Find where the given text appears and provide that cell's center as [x, y] coordinate. 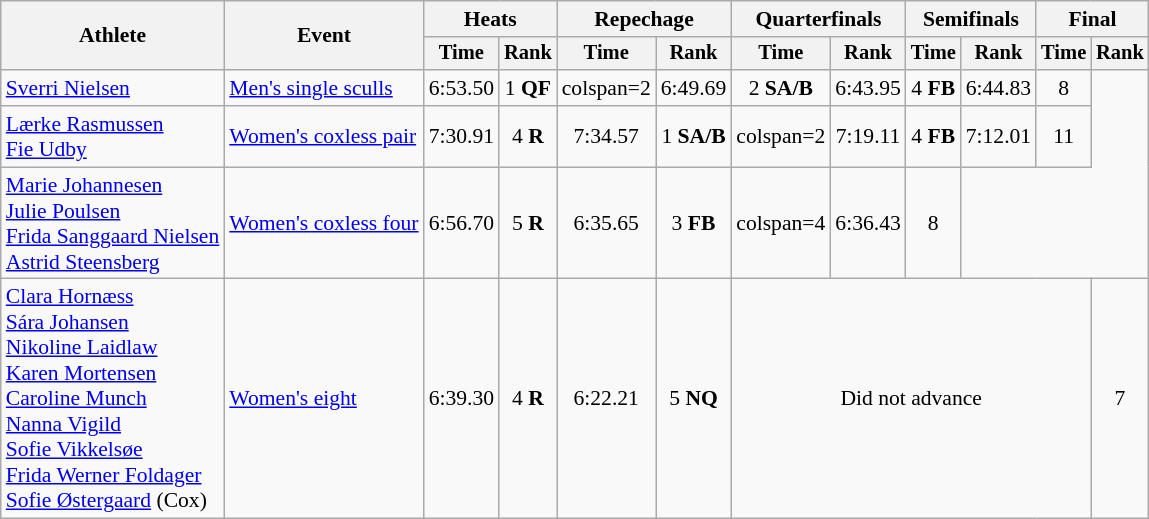
1 QF [528, 88]
6:36.43 [868, 223]
5 R [528, 223]
Semifinals [971, 19]
Men's single sculls [324, 88]
6:22.21 [606, 399]
6:35.65 [606, 223]
Quarterfinals [818, 19]
6:53.50 [462, 88]
Event [324, 36]
7 [1120, 399]
Women's coxless four [324, 223]
5 NQ [694, 399]
6:49.69 [694, 88]
Women's eight [324, 399]
colspan=4 [780, 223]
Lærke RasmussenFie Udby [113, 136]
6:44.83 [998, 88]
7:30.91 [462, 136]
2 SA/B [780, 88]
1 SA/B [694, 136]
11 [1064, 136]
7:19.11 [868, 136]
Did not advance [911, 399]
6:56.70 [462, 223]
3 FB [694, 223]
Repechage [644, 19]
6:43.95 [868, 88]
7:34.57 [606, 136]
Women's coxless pair [324, 136]
Final [1092, 19]
6:39.30 [462, 399]
Clara HornæssSára JohansenNikoline LaidlawKaren MortensenCaroline MunchNanna VigildSofie VikkelsøeFrida Werner FoldagerSofie Østergaard (Cox) [113, 399]
Sverri Nielsen [113, 88]
Athlete [113, 36]
7:12.01 [998, 136]
Heats [490, 19]
Marie JohannesenJulie PoulsenFrida Sanggaard NielsenAstrid Steensberg [113, 223]
